Return (X, Y) of the center of cell containing provided text 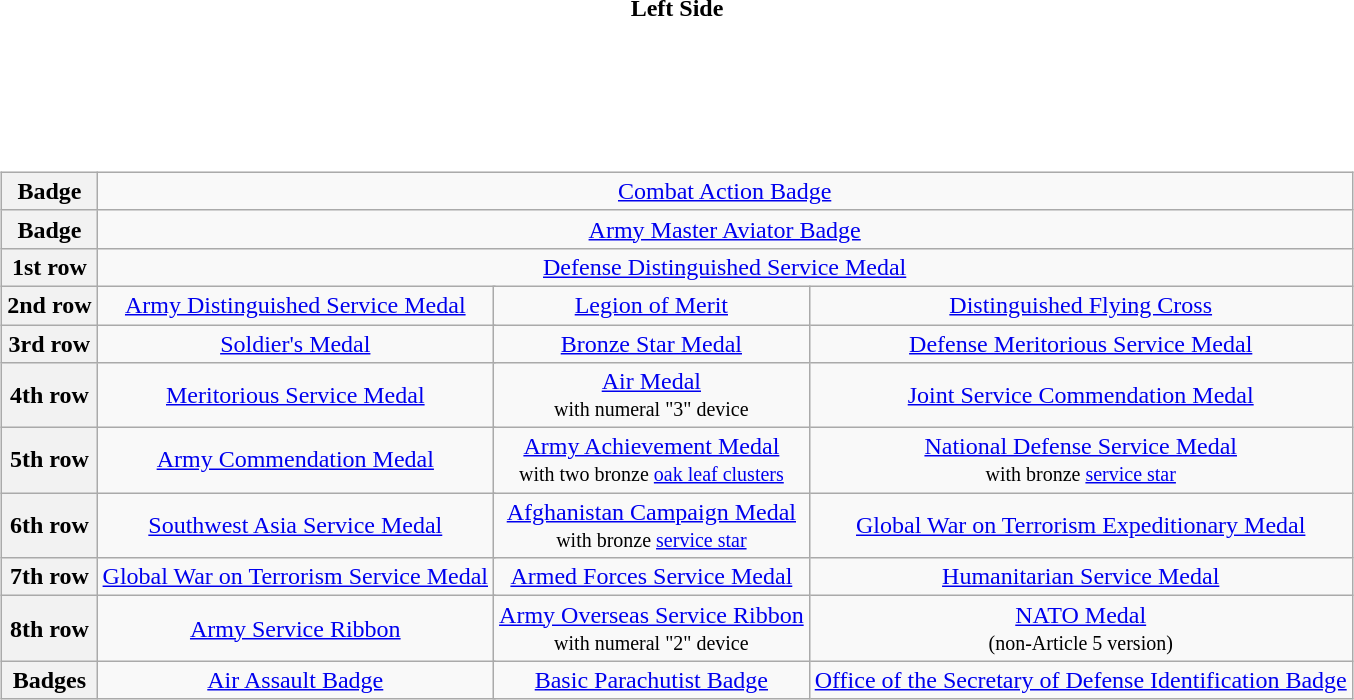
Defense Distinguished Service Medal (724, 267)
6th row (50, 526)
2nd row (50, 305)
Meritorious Service Medal (295, 396)
Army Commendation Medal (295, 460)
National Defense Service Medalwith bronze service star (1080, 460)
Army Master Aviator Badge (724, 229)
Badges (50, 680)
Army Service Ribbon (295, 628)
3rd row (50, 343)
Distinguished Flying Cross (1080, 305)
Joint Service Commendation Medal (1080, 396)
Army Overseas Service Ribbonwith numeral "2" device (652, 628)
Combat Action Badge (724, 191)
Global War on Terrorism Service Medal (295, 577)
Basic Parachutist Badge (652, 680)
NATO Medal(non-Article 5 version) (1080, 628)
4th row (50, 396)
Office of the Secretary of Defense Identification Badge (1080, 680)
Air Assault Badge (295, 680)
Global War on Terrorism Expeditionary Medal (1080, 526)
5th row (50, 460)
Army Distinguished Service Medal (295, 305)
Soldier's Medal (295, 343)
Defense Meritorious Service Medal (1080, 343)
8th row (50, 628)
Afghanistan Campaign Medalwith bronze service star (652, 526)
Legion of Merit (652, 305)
Army Achievement Medalwith two bronze oak leaf clusters (652, 460)
Southwest Asia Service Medal (295, 526)
1st row (50, 267)
7th row (50, 577)
Bronze Star Medal (652, 343)
Air Medalwith numeral "3" device (652, 396)
Humanitarian Service Medal (1080, 577)
Armed Forces Service Medal (652, 577)
